Return (x, y) of the center of cell containing provided text 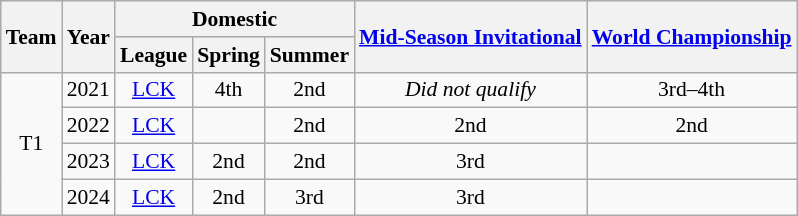
2021 (88, 90)
2022 (88, 126)
2024 (88, 197)
Team (32, 36)
Domestic (234, 19)
2023 (88, 162)
World Championship (692, 36)
Spring (228, 55)
T1 (32, 143)
3rd–4th (692, 90)
Summer (310, 55)
Mid-Season Invitational (470, 36)
Year (88, 36)
4th (228, 90)
League (154, 55)
Did not qualify (470, 90)
